Identify which cell holds the provided text, then report its [x, y] central coordinate. 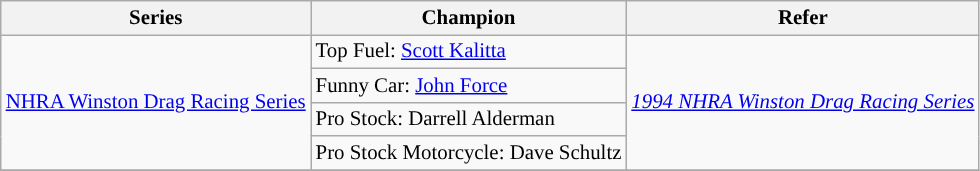
Refer [802, 18]
NHRA Winston Drag Racing Series [156, 102]
1994 NHRA Winston Drag Racing Series [802, 102]
Champion [469, 18]
Series [156, 18]
Funny Car: John Force [469, 85]
Top Fuel: Scott Kalitta [469, 51]
Pro Stock Motorcycle: Dave Schultz [469, 153]
Pro Stock: Darrell Alderman [469, 119]
